Detect which cell encompasses the target text, then output its (x, y) center coordinate. 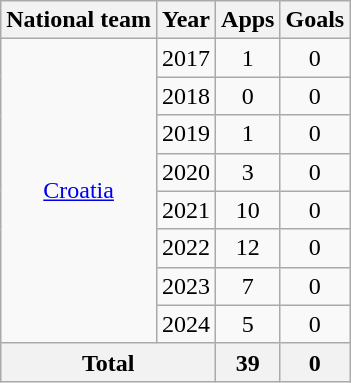
2020 (186, 172)
12 (248, 248)
2017 (186, 58)
2022 (186, 248)
Total (108, 362)
5 (248, 324)
National team (79, 20)
2021 (186, 210)
7 (248, 286)
Goals (315, 20)
Year (186, 20)
10 (248, 210)
Croatia (79, 191)
2023 (186, 286)
39 (248, 362)
2018 (186, 96)
3 (248, 172)
2019 (186, 134)
Apps (248, 20)
2024 (186, 324)
